Pinpoint the cell where the given text exists, returning its [x, y] midpoint coordinate. 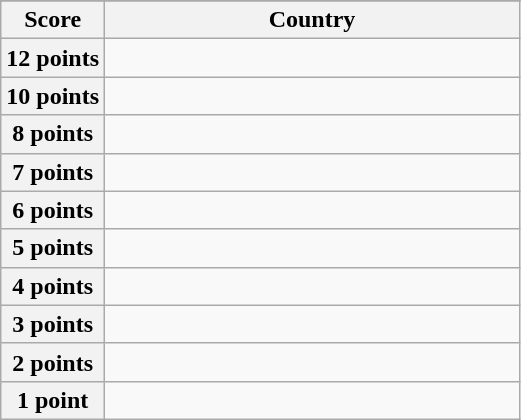
12 points [53, 58]
7 points [53, 172]
5 points [53, 248]
8 points [53, 134]
10 points [53, 96]
2 points [53, 362]
6 points [53, 210]
Score [53, 20]
1 point [53, 400]
4 points [53, 286]
Country [312, 20]
3 points [53, 324]
